Extract the [x, y] coordinate from the center of the cell holding the provided text.  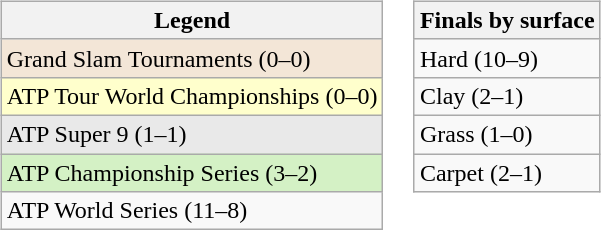
Finals by surface [507, 20]
ATP Championship Series (3–2) [192, 173]
ATP Tour World Championships (0–0) [192, 96]
ATP World Series (11–8) [192, 211]
Hard (10–9) [507, 58]
ATP Super 9 (1–1) [192, 134]
Grand Slam Tournaments (0–0) [192, 58]
Clay (2–1) [507, 96]
Carpet (2–1) [507, 173]
Legend [192, 20]
Grass (1–0) [507, 134]
